Provide the (X, Y) coordinate of the cell's center where the given text is located.  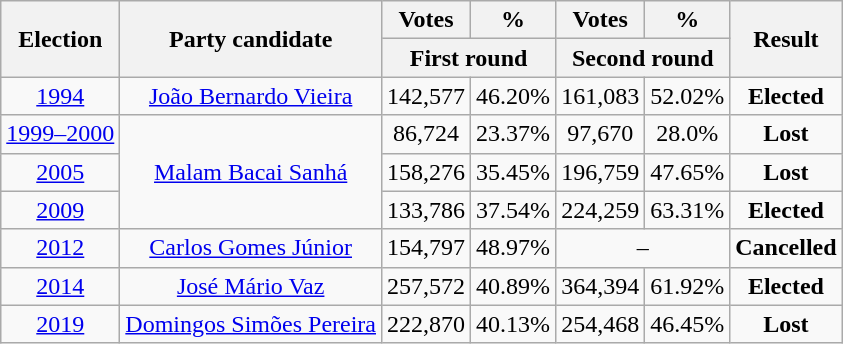
Result (786, 39)
52.02% (688, 96)
97,670 (600, 134)
37.54% (514, 210)
Malam Bacai Sanhá (251, 172)
35.45% (514, 172)
158,276 (426, 172)
224,259 (600, 210)
23.37% (514, 134)
2005 (60, 172)
48.97% (514, 248)
196,759 (600, 172)
Party candidate (251, 39)
40.13% (514, 324)
Carlos Gomes Júnior (251, 248)
2019 (60, 324)
86,724 (426, 134)
133,786 (426, 210)
1999–2000 (60, 134)
– (643, 248)
Second round (643, 58)
1994 (60, 96)
Election (60, 39)
Cancelled (786, 248)
Domingos Simões Pereira (251, 324)
142,577 (426, 96)
47.65% (688, 172)
161,083 (600, 96)
46.20% (514, 96)
2014 (60, 286)
154,797 (426, 248)
46.45% (688, 324)
222,870 (426, 324)
257,572 (426, 286)
63.31% (688, 210)
61.92% (688, 286)
28.0% (688, 134)
First round (469, 58)
2009 (60, 210)
364,394 (600, 286)
José Mário Vaz (251, 286)
João Bernardo Vieira (251, 96)
40.89% (514, 286)
254,468 (600, 324)
2012 (60, 248)
